Find where the given text appears and provide that cell's center as [x, y] coordinate. 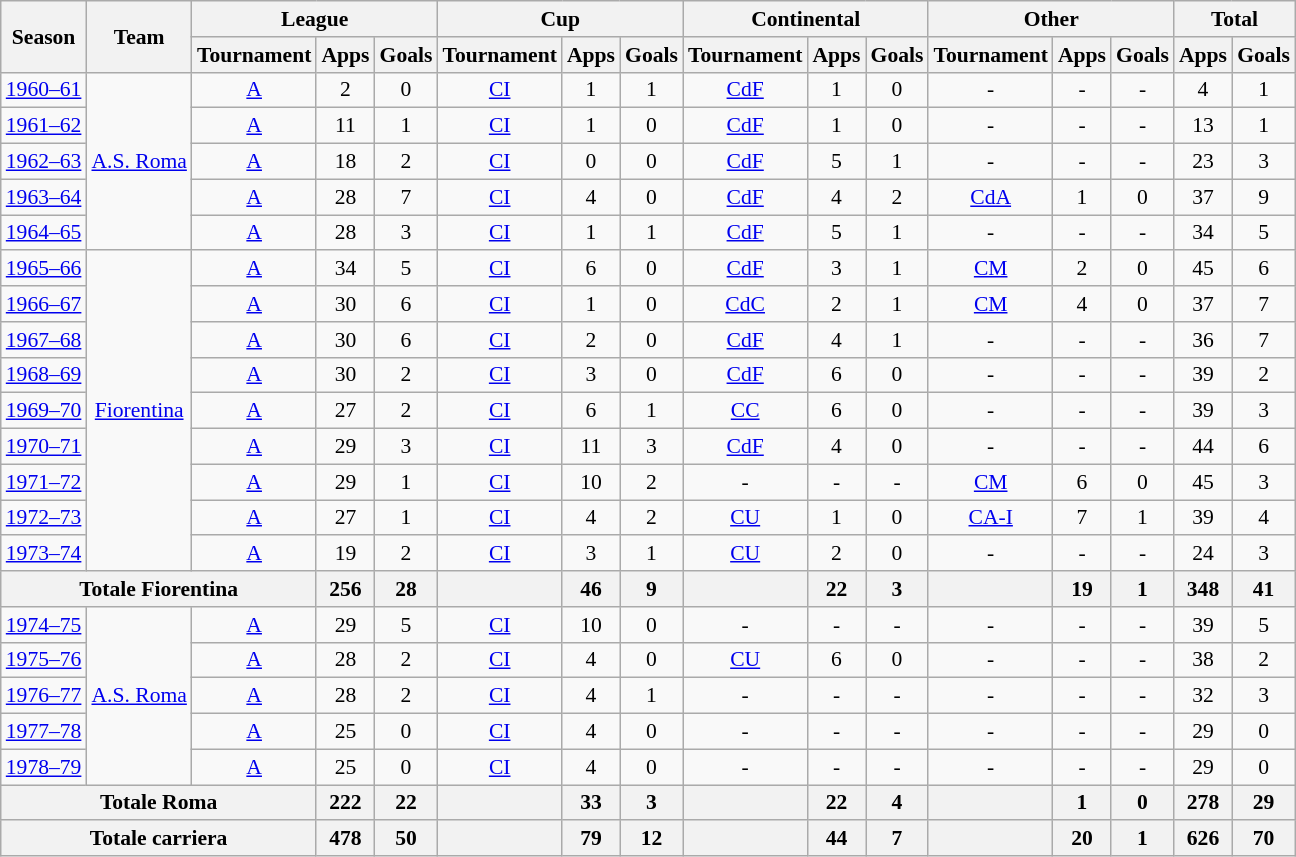
13 [1203, 126]
278 [1203, 803]
1968–69 [44, 375]
1975–76 [44, 660]
79 [591, 839]
1967–68 [44, 340]
38 [1203, 660]
70 [1264, 839]
Total [1234, 19]
1962–63 [44, 162]
CC [745, 411]
256 [345, 589]
222 [345, 803]
1971–72 [44, 482]
Totale Roma [159, 803]
1977–78 [44, 732]
1973–74 [44, 554]
1970–71 [44, 447]
Totale carriera [159, 839]
1966–67 [44, 304]
Continental [806, 19]
Cup [560, 19]
CdA [990, 197]
36 [1203, 340]
41 [1264, 589]
Season [44, 36]
32 [1203, 696]
1964–65 [44, 233]
24 [1203, 554]
1976–77 [44, 696]
1969–70 [44, 411]
1972–73 [44, 518]
478 [345, 839]
1974–75 [44, 625]
12 [652, 839]
1960–61 [44, 90]
1978–79 [44, 767]
Other [1051, 19]
CdC [745, 304]
33 [591, 803]
23 [1203, 162]
Totale Fiorentina [159, 589]
46 [591, 589]
1965–66 [44, 269]
League [315, 19]
626 [1203, 839]
Fiorentina [138, 412]
20 [1082, 839]
CA-I [990, 518]
1963–64 [44, 197]
50 [406, 839]
Team [138, 36]
18 [345, 162]
1961–62 [44, 126]
348 [1203, 589]
